Locate the cell with the specified text and output its (X, Y) center coordinate. 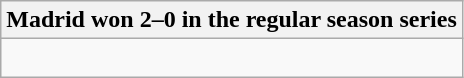
Madrid won 2–0 in the regular season series (232, 20)
